Detect which cell encompasses the target text, then output its (x, y) center coordinate. 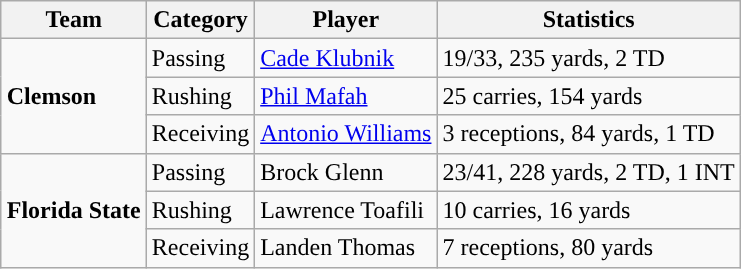
Lawrence Toafili (346, 210)
25 carries, 154 yards (588, 96)
7 receptions, 80 yards (588, 248)
Team (74, 20)
Statistics (588, 20)
Landen Thomas (346, 248)
Cade Klubnik (346, 58)
19/33, 235 yards, 2 TD (588, 58)
Player (346, 20)
Phil Mafah (346, 96)
10 carries, 16 yards (588, 210)
23/41, 228 yards, 2 TD, 1 INT (588, 172)
Category (200, 20)
Antonio Williams (346, 134)
Brock Glenn (346, 172)
3 receptions, 84 yards, 1 TD (588, 134)
Florida State (74, 210)
Clemson (74, 96)
